Search for the cell housing the specified text and yield its [x, y] center coordinate. 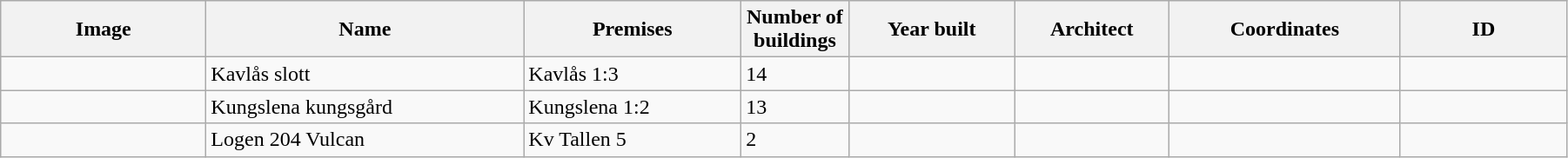
Kungslena kungsgård [365, 107]
Kv Tallen 5 [633, 140]
Logen 204 Vulcan [365, 140]
Number ofbuildings [795, 30]
Premises [633, 30]
Architect [1091, 30]
13 [795, 107]
Year built [931, 30]
Kavlås slott [365, 74]
ID [1483, 30]
Kavlås 1:3 [633, 74]
Image [104, 30]
Kungslena 1:2 [633, 107]
2 [795, 140]
Coordinates [1284, 30]
Name [365, 30]
14 [795, 74]
